Detect which cell encompasses the target text, then output its [X, Y] center coordinate. 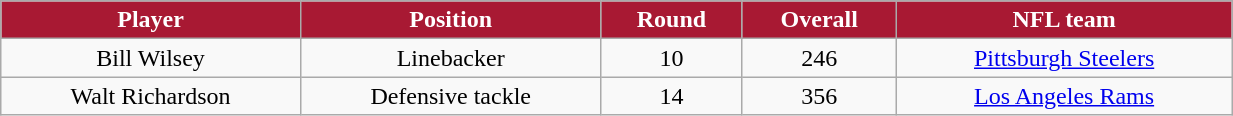
Walt Richardson [151, 96]
Pittsburgh Steelers [1064, 58]
Position [450, 20]
Los Angeles Rams [1064, 96]
Bill Wilsey [151, 58]
Linebacker [450, 58]
Player [151, 20]
Overall [820, 20]
10 [672, 58]
356 [820, 96]
Round [672, 20]
NFL team [1064, 20]
Defensive tackle [450, 96]
246 [820, 58]
14 [672, 96]
